Return the [X, Y] coordinate for the center point of the cell that contains the specified text.  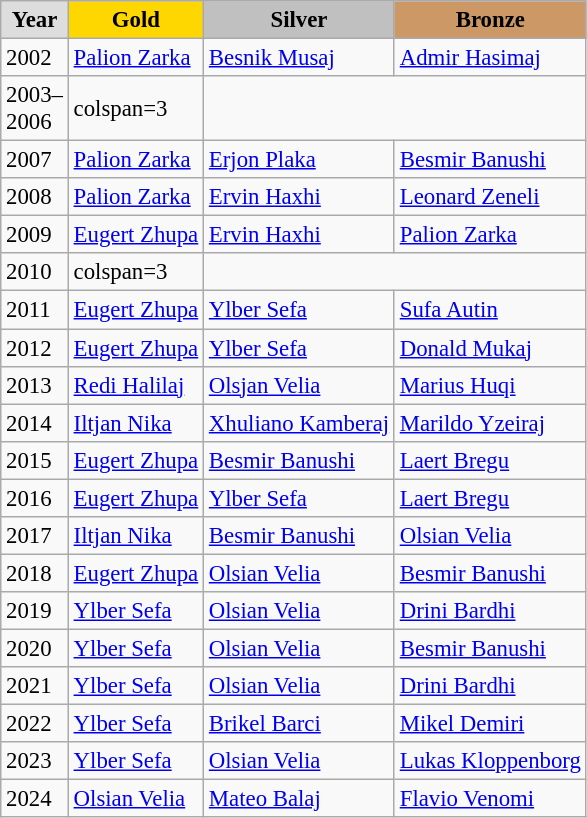
Mateo Balaj [300, 799]
Sufa Autin [490, 310]
Silver [300, 20]
Year [35, 20]
2021 [35, 686]
Admir Hasimaj [490, 58]
Brikel Barci [300, 724]
2024 [35, 799]
2019 [35, 611]
2011 [35, 310]
2023 [35, 761]
2022 [35, 724]
2007 [35, 160]
Marildo Yzeiraj [490, 423]
Besnik Musaj [300, 58]
2013 [35, 385]
2020 [35, 648]
2012 [35, 348]
2017 [35, 536]
2003–2006 [35, 108]
2015 [35, 460]
Leonard Zeneli [490, 197]
Olsjan Velia [300, 385]
Xhuliano Kamberaj [300, 423]
2014 [35, 423]
Flavio Venomi [490, 799]
2002 [35, 58]
Bronze [490, 20]
Mikel Demiri [490, 724]
2008 [35, 197]
Donald Mukaj [490, 348]
2018 [35, 573]
2010 [35, 273]
Gold [136, 20]
Redi Halilaj [136, 385]
2016 [35, 498]
2009 [35, 235]
Erjon Plaka [300, 160]
Marius Huqi [490, 385]
Lukas Kloppenborg [490, 761]
